Locate the cell with the specified text and output its (X, Y) center coordinate. 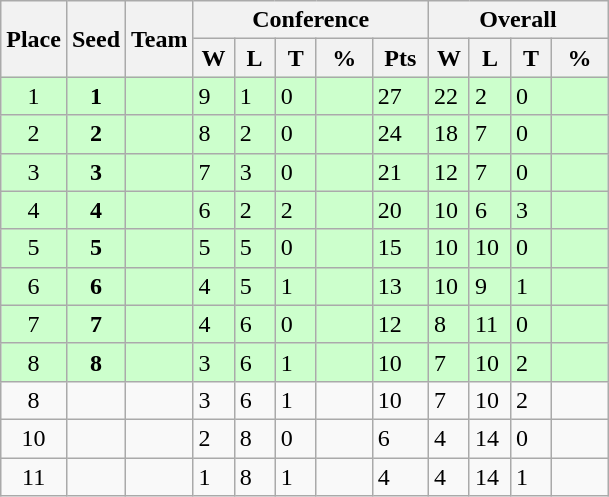
27 (400, 96)
Overall (518, 20)
Seed (96, 39)
21 (400, 172)
20 (400, 210)
15 (400, 248)
18 (448, 134)
Conference (310, 20)
Place (34, 39)
22 (448, 96)
Pts (400, 58)
13 (400, 286)
24 (400, 134)
Team (160, 39)
